From the cell containing the given text, extract its center point as [X, Y] coordinate. 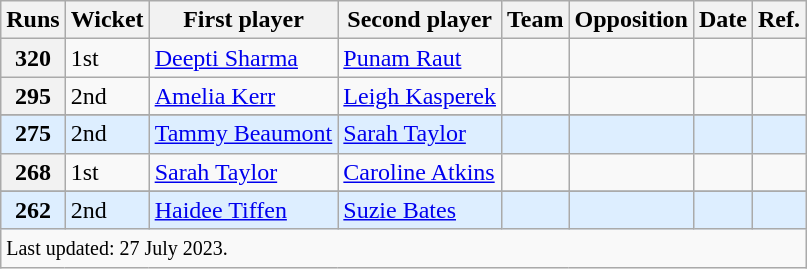
320 [33, 58]
Tammy Beaumont [244, 134]
Deepti Sharma [244, 58]
Amelia Kerr [244, 96]
268 [33, 172]
First player [244, 20]
Date [722, 20]
Second player [420, 20]
Team [535, 20]
Punam Raut [420, 58]
Caroline Atkins [420, 172]
275 [33, 134]
Opposition [631, 20]
Last updated: 27 July 2023. [404, 248]
262 [33, 210]
Leigh Kasperek [420, 96]
Wicket [107, 20]
Runs [33, 20]
Ref. [780, 20]
Haidee Tiffen [244, 210]
Suzie Bates [420, 210]
295 [33, 96]
